Identify which cell holds the provided text, then report its (x, y) central coordinate. 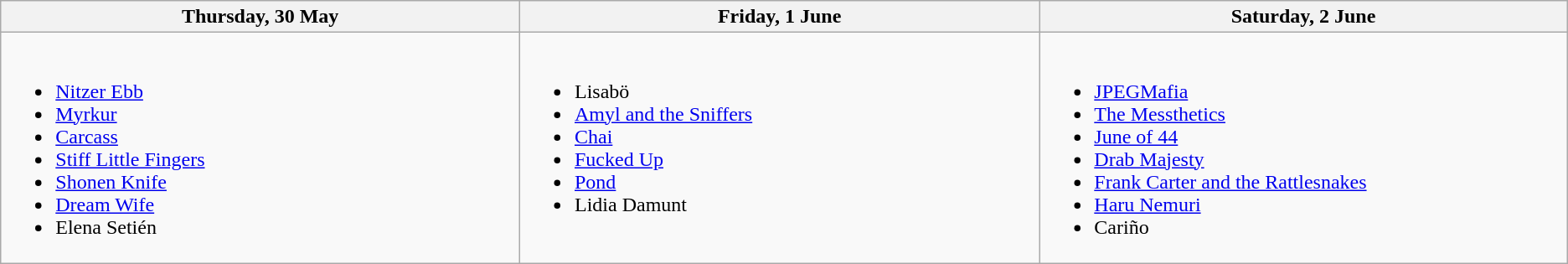
Nitzer EbbMyrkurCarcassStiff Little FingersShonen KnifeDream WifeElena Setién (260, 148)
Thursday, 30 May (260, 17)
Friday, 1 June (779, 17)
JPEGMafiaThe MesstheticsJune of 44Drab MajestyFrank Carter and the RattlesnakesHaru NemuriCariño (1303, 148)
LisaböAmyl and the SniffersChaiFucked UpPondLidia Damunt (779, 148)
Saturday, 2 June (1303, 17)
